From the cell containing the given text, extract its center point as (X, Y) coordinate. 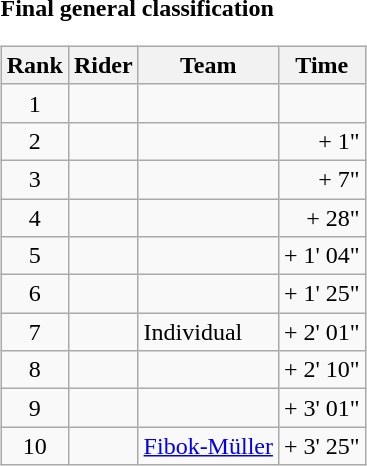
Rank (34, 65)
+ 2' 10" (322, 370)
+ 7" (322, 179)
7 (34, 332)
6 (34, 294)
Rider (103, 65)
+ 3' 01" (322, 408)
3 (34, 179)
5 (34, 256)
4 (34, 217)
Individual (208, 332)
2 (34, 141)
+ 1' 25" (322, 294)
Time (322, 65)
+ 1' 04" (322, 256)
+ 3' 25" (322, 446)
Fibok-Müller (208, 446)
9 (34, 408)
10 (34, 446)
8 (34, 370)
+ 28" (322, 217)
Team (208, 65)
+ 1" (322, 141)
1 (34, 103)
+ 2' 01" (322, 332)
